Pinpoint the cell where the given text exists, returning its (X, Y) midpoint coordinate. 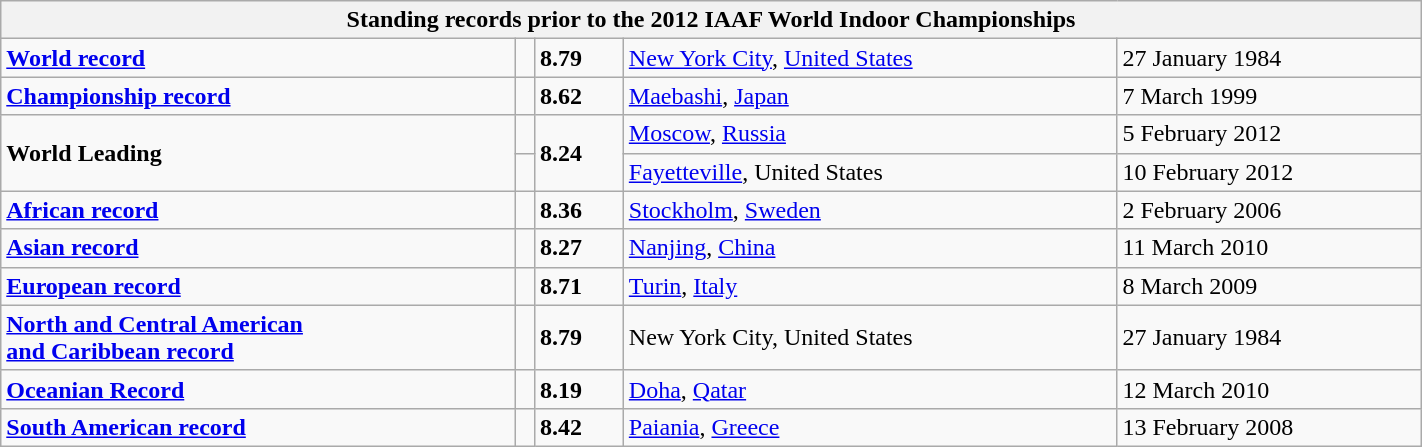
8.24 (578, 153)
Standing records prior to the 2012 IAAF World Indoor Championships (711, 20)
African record (258, 210)
Asian record (258, 248)
13 February 2008 (1269, 427)
Nanjing, China (870, 248)
2 February 2006 (1269, 210)
South American record (258, 427)
Turin, Italy (870, 286)
Fayetteville, United States (870, 172)
8.19 (578, 389)
World Leading (258, 153)
8.27 (578, 248)
European record (258, 286)
8.71 (578, 286)
10 February 2012 (1269, 172)
World record (258, 58)
8 March 2009 (1269, 286)
Doha, Qatar (870, 389)
8.62 (578, 96)
Paiania, Greece (870, 427)
Maebashi, Japan (870, 96)
Oceanian Record (258, 389)
8.36 (578, 210)
Championship record (258, 96)
5 February 2012 (1269, 134)
North and Central American and Caribbean record (258, 338)
7 March 1999 (1269, 96)
Moscow, Russia (870, 134)
Stockholm, Sweden (870, 210)
11 March 2010 (1269, 248)
8.42 (578, 427)
12 March 2010 (1269, 389)
